Pinpoint the cell where the given text exists, returning its (X, Y) midpoint coordinate. 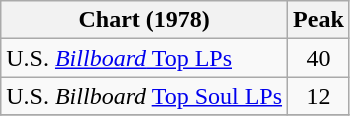
U.S. Billboard Top LPs (144, 58)
Chart (1978) (144, 20)
U.S. Billboard Top Soul LPs (144, 96)
40 (319, 58)
Peak (319, 20)
12 (319, 96)
